Locate the cell with the specified text and output its [x, y] center coordinate. 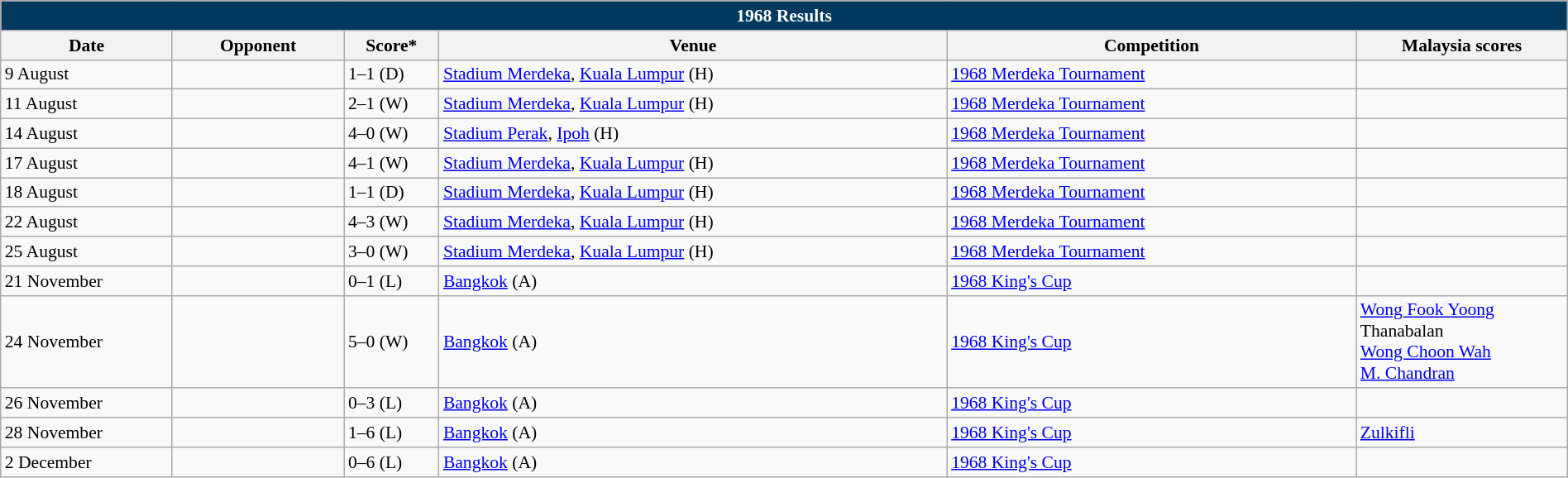
1968 Results [784, 16]
26 November [87, 404]
1–6 (L) [392, 433]
11 August [87, 104]
22 August [87, 222]
9 August [87, 74]
3–0 (W) [392, 251]
17 August [87, 163]
4–3 (W) [392, 222]
4–1 (W) [392, 163]
0–6 (L) [392, 462]
0–3 (L) [392, 404]
5–0 (W) [392, 342]
Stadium Perak, Ipoh (H) [693, 134]
Opponent [258, 45]
14 August [87, 134]
Wong Fook Yoong Thanabalan Wong Choon Wah M. Chandran [1462, 342]
28 November [87, 433]
Date [87, 45]
Malaysia scores [1462, 45]
0–1 (L) [392, 281]
18 August [87, 193]
25 August [87, 251]
Zulkifli [1462, 433]
Venue [693, 45]
24 November [87, 342]
2–1 (W) [392, 104]
Score* [392, 45]
4–0 (W) [392, 134]
2 December [87, 462]
Competition [1151, 45]
21 November [87, 281]
